Search for the cell housing the specified text and yield its (x, y) center coordinate. 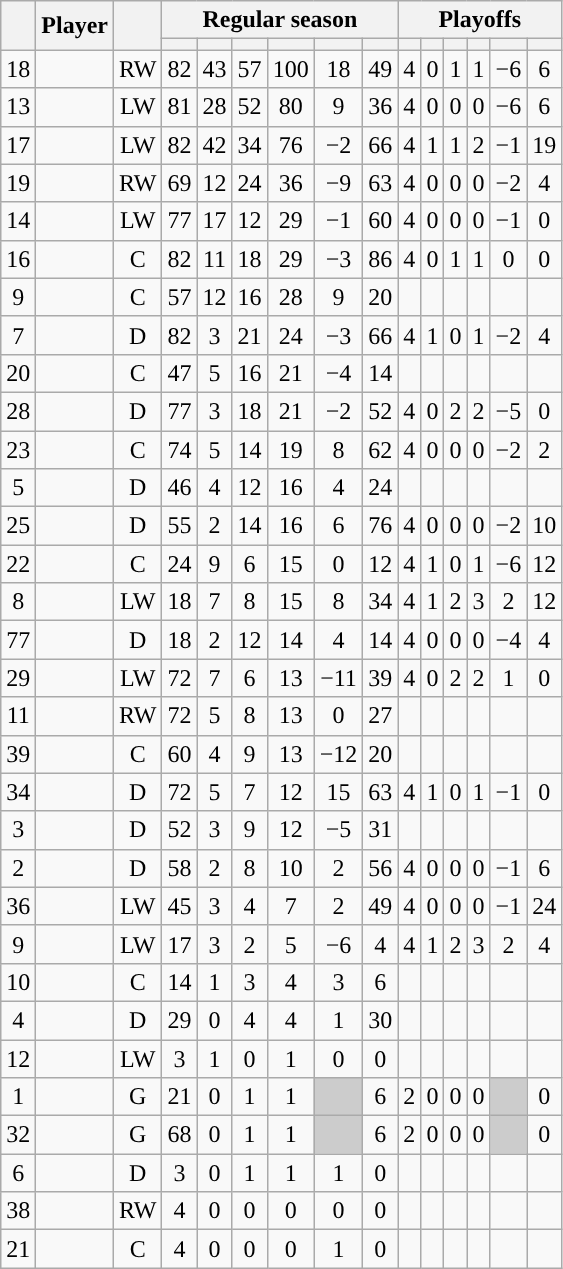
38 (18, 1211)
25 (18, 526)
32 (18, 1135)
Regular season (280, 20)
46 (180, 488)
86 (380, 259)
45 (180, 906)
27 (380, 716)
22 (18, 564)
30 (380, 1020)
56 (380, 868)
55 (180, 526)
−12 (338, 754)
23 (18, 449)
42 (214, 145)
−11 (338, 678)
−9 (338, 183)
100 (290, 69)
Playoffs (480, 20)
47 (180, 373)
43 (214, 69)
69 (180, 183)
80 (290, 107)
62 (380, 449)
74 (180, 449)
81 (180, 107)
Player (75, 26)
68 (180, 1135)
31 (380, 830)
58 (180, 868)
